Detect which cell encompasses the target text, then output its (x, y) center coordinate. 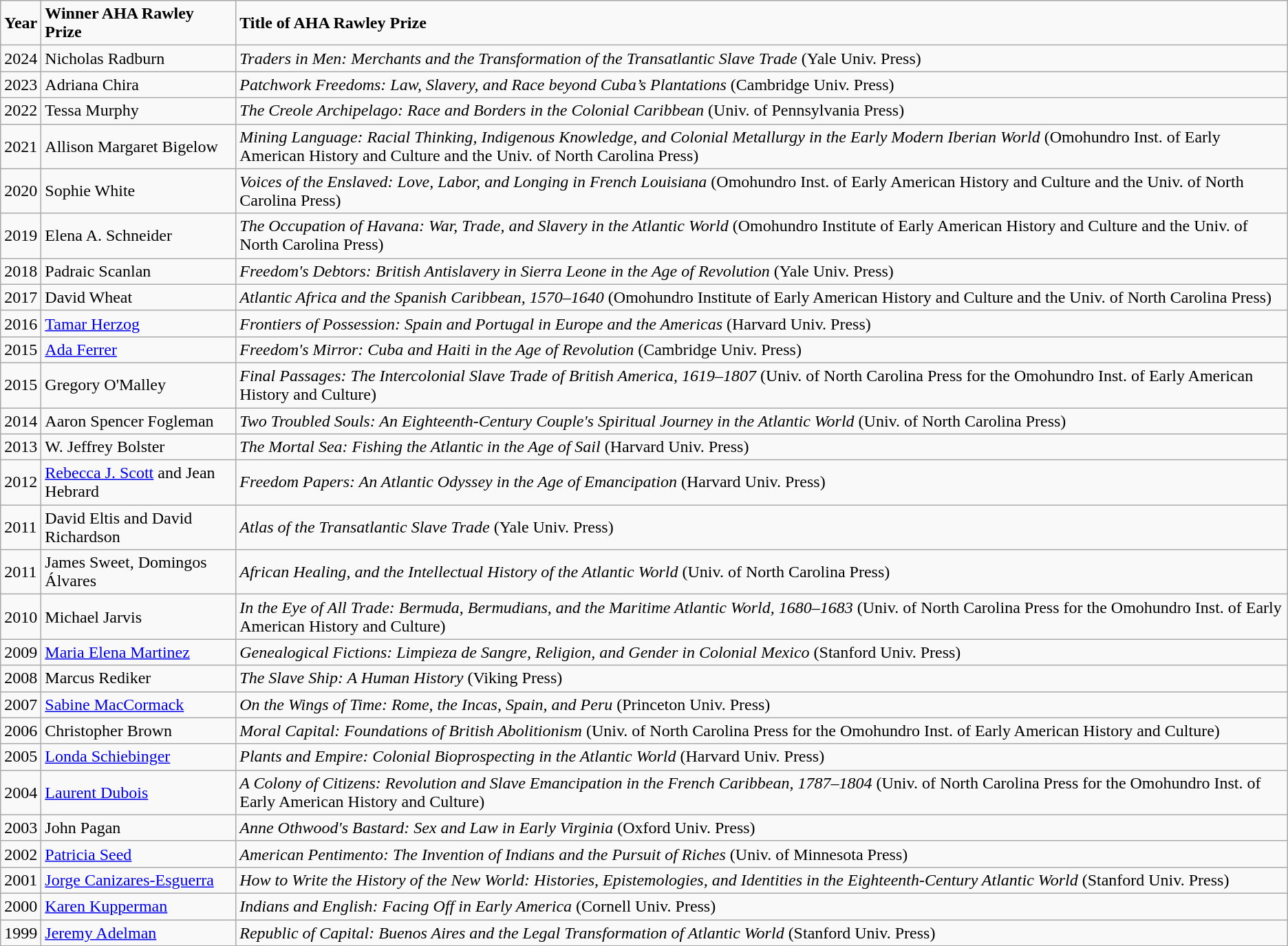
Freedom Papers: An Atlantic Odyssey in the Age of Emancipation (Harvard Univ. Press) (762, 483)
Year (21, 23)
The Creole Archipelago: Race and Borders in the Colonial Caribbean (Univ. of Pennsylvania Press) (762, 111)
2005 (21, 757)
Plants and Empire: Colonial Bioprospecting in the Atlantic World (Harvard Univ. Press) (762, 757)
Sabine MacCormack (139, 705)
Ada Ferrer (139, 350)
Michael Jarvis (139, 616)
Jeremy Adelman (139, 932)
The Slave Ship: A Human History (Viking Press) (762, 678)
Christopher Brown (139, 731)
2022 (21, 111)
2012 (21, 483)
The Mortal Sea: Fishing the Atlantic in the Age of Sail (Harvard Univ. Press) (762, 447)
2014 (21, 420)
Londa Schiebinger (139, 757)
John Pagan (139, 828)
Two Troubled Souls: An Eighteenth-Century Couple's Spiritual Journey in the Atlantic World (Univ. of North Carolina Press) (762, 420)
Anne Othwood's Bastard: Sex and Law in Early Virginia (Oxford Univ. Press) (762, 828)
2001 (21, 880)
Nicholas Radburn (139, 58)
2003 (21, 828)
2020 (21, 191)
Laurent Dubois (139, 793)
2018 (21, 271)
Allison Margaret Bigelow (139, 146)
2002 (21, 854)
Karen Kupperman (139, 906)
Elena A. Schneider (139, 235)
2009 (21, 652)
2019 (21, 235)
Gregory O'Malley (139, 385)
2006 (21, 731)
2007 (21, 705)
2016 (21, 323)
Title of AHA Rawley Prize (762, 23)
African Healing, and the Intellectual History of the Atlantic World (Univ. of North Carolina Press) (762, 572)
2021 (21, 146)
W. Jeffrey Bolster (139, 447)
2013 (21, 447)
2004 (21, 793)
How to Write the History of the New World: Histories, Epistemologies, and Identities in the Eighteenth-Century Atlantic World (Stanford Univ. Press) (762, 880)
Rebecca J. Scott and Jean Hebrard (139, 483)
Freedom's Debtors: British Antislavery in Sierra Leone in the Age of Revolution (Yale Univ. Press) (762, 271)
David Wheat (139, 297)
Jorge Canizares-Esguerra (139, 880)
American Pentimento: The Invention of Indians and the Pursuit of Riches (Univ. of Minnesota Press) (762, 854)
Freedom's Mirror: Cuba and Haiti in the Age of Revolution (Cambridge Univ. Press) (762, 350)
Marcus Rediker (139, 678)
2000 (21, 906)
Patchwork Freedoms: Law, Slavery, and Race beyond Cuba’s Plantations (Cambridge Univ. Press) (762, 85)
1999 (21, 932)
2017 (21, 297)
James Sweet, Domingos Álvares (139, 572)
Winner AHA Rawley Prize (139, 23)
Tamar Herzog (139, 323)
Republic of Capital: Buenos Aires and the Legal Transformation of Atlantic World (Stanford Univ. Press) (762, 932)
Atlas of the Transatlantic Slave Trade (Yale Univ. Press) (762, 527)
David Eltis and David Richardson (139, 527)
Moral Capital: Foundations of British Abolitionism (Univ. of North Carolina Press for the Omohundro Inst. of Early American History and Culture) (762, 731)
2024 (21, 58)
Genealogical Fictions: Limpieza de Sangre, Religion, and Gender in Colonial Mexico (Stanford Univ. Press) (762, 652)
Frontiers of Possession: Spain and Portugal in Europe and the Americas (Harvard Univ. Press) (762, 323)
Maria Elena Martinez (139, 652)
Adriana Chira (139, 85)
Aaron Spencer Fogleman (139, 420)
Traders in Men: Merchants and the Transformation of the Transatlantic Slave Trade (Yale Univ. Press) (762, 58)
2023 (21, 85)
Tessa Murphy (139, 111)
Sophie White (139, 191)
Padraic Scanlan (139, 271)
2010 (21, 616)
On the Wings of Time: Rome, the Incas, Spain, and Peru (Princeton Univ. Press) (762, 705)
2008 (21, 678)
Indians and English: Facing Off in Early America (Cornell Univ. Press) (762, 906)
Patricia Seed (139, 854)
